Pinpoint the cell where the given text exists, returning its [X, Y] midpoint coordinate. 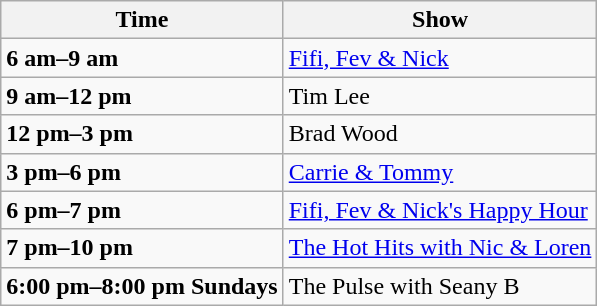
7 pm–10 pm [142, 248]
The Hot Hits with Nic & Loren [440, 248]
Time [142, 20]
9 am–12 pm [142, 96]
Show [440, 20]
6 am–9 am [142, 58]
The Pulse with Seany B [440, 286]
3 pm–6 pm [142, 172]
Brad Wood [440, 134]
12 pm–3 pm [142, 134]
6:00 pm–8:00 pm Sundays [142, 286]
Carrie & Tommy [440, 172]
Fifi, Fev & Nick's Happy Hour [440, 210]
Fifi, Fev & Nick [440, 58]
Tim Lee [440, 96]
6 pm–7 pm [142, 210]
